From the cell containing the given text, extract its center point as [x, y] coordinate. 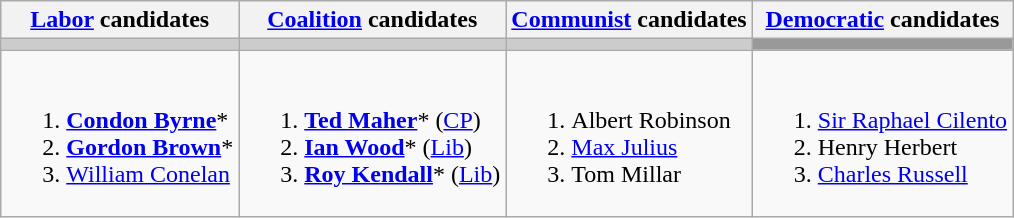
Labor candidates [120, 20]
Communist candidates [629, 20]
Coalition candidates [372, 20]
Condon Byrne*Gordon Brown*William Conelan [120, 134]
Albert RobinsonMax JuliusTom Millar [629, 134]
Ted Maher* (CP)Ian Wood* (Lib)Roy Kendall* (Lib) [372, 134]
Democratic candidates [882, 20]
Sir Raphael CilentoHenry HerbertCharles Russell [882, 134]
